Search for the cell housing the specified text and yield its (x, y) center coordinate. 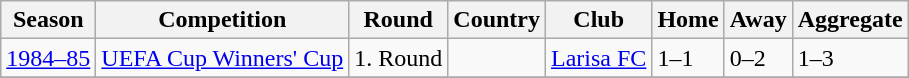
1. Round (398, 58)
Home (688, 20)
Aggregate (850, 20)
1–3 (850, 58)
1984–85 (48, 58)
Larisa FC (599, 58)
UEFA Cup Winners' Cup (222, 58)
Club (599, 20)
Country (497, 20)
0–2 (758, 58)
Season (48, 20)
Competition (222, 20)
1–1 (688, 58)
Away (758, 20)
Round (398, 20)
